Pinpoint the cell where the given text exists, returning its (X, Y) midpoint coordinate. 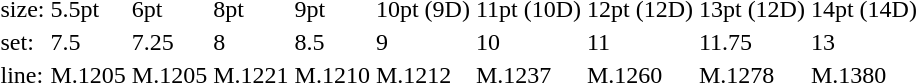
8 (251, 42)
8.5 (332, 42)
7.25 (169, 42)
10 (528, 42)
11 (640, 42)
9 (422, 42)
7.5 (88, 42)
11.75 (752, 42)
